Locate the cell with the specified text and output its [X, Y] center coordinate. 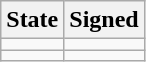
State [32, 20]
Signed [104, 20]
